Output the (x, y) coordinate of the center of the cell containing the given text.  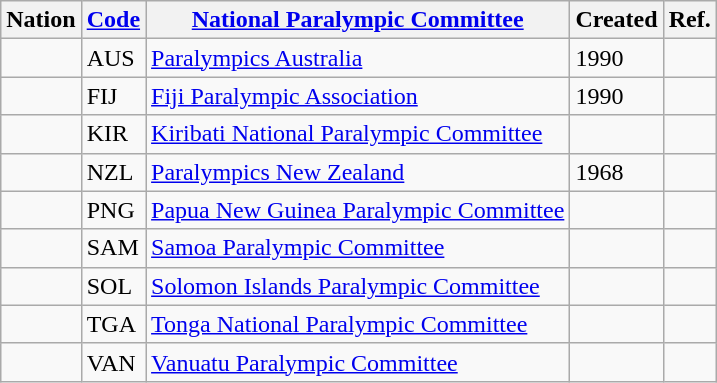
FIJ (113, 96)
KIR (113, 134)
SAM (113, 248)
Created (616, 20)
Nation (41, 20)
Samoa Paralympic Committee (358, 248)
Paralympics New Zealand (358, 172)
SOL (113, 286)
Fiji Paralympic Association (358, 96)
TGA (113, 324)
VAN (113, 362)
Code (113, 20)
Solomon Islands Paralympic Committee (358, 286)
AUS (113, 58)
National Paralympic Committee (358, 20)
1968 (616, 172)
Ref. (690, 20)
NZL (113, 172)
Kiribati National Paralympic Committee (358, 134)
Tonga National Paralympic Committee (358, 324)
Paralympics Australia (358, 58)
Papua New Guinea Paralympic Committee (358, 210)
PNG (113, 210)
Vanuatu Paralympic Committee (358, 362)
